Return the [x, y] coordinate for the center point of the cell that contains the specified text.  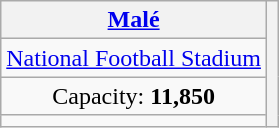
Capacity: 11,850 [134, 96]
Malé [134, 20]
National Football Stadium [134, 58]
